Pinpoint the cell where the given text exists, returning its [X, Y] midpoint coordinate. 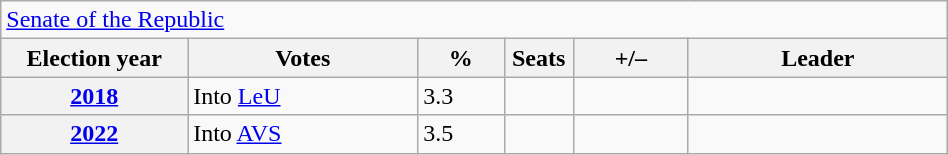
2018 [94, 96]
% [461, 58]
Seats [538, 58]
Leader [818, 58]
2022 [94, 134]
Votes [303, 58]
+/– [630, 58]
Senate of the Republic [474, 20]
Into LeU [303, 96]
Election year [94, 58]
3.3 [461, 96]
Into AVS [303, 134]
3.5 [461, 134]
